Search for the cell housing the specified text and yield its [x, y] center coordinate. 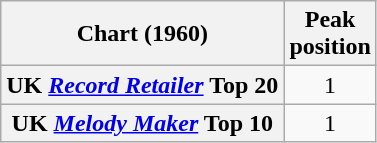
UK Melody Maker Top 10 [142, 123]
Peakposition [330, 34]
Chart (1960) [142, 34]
UK Record Retailer Top 20 [142, 85]
